Pinpoint the cell where the given text exists, returning its (X, Y) midpoint coordinate. 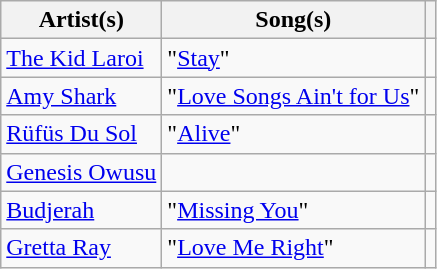
"Love Songs Ain't for Us" (294, 96)
Song(s) (294, 20)
Budjerah (82, 210)
The Kid Laroi (82, 58)
Genesis Owusu (82, 172)
Amy Shark (82, 96)
"Love Me Right" (294, 248)
Artist(s) (82, 20)
"Alive" (294, 134)
Rüfüs Du Sol (82, 134)
"Missing You" (294, 210)
Gretta Ray (82, 248)
"Stay" (294, 58)
